Output the (X, Y) coordinate of the center of the cell containing the given text.  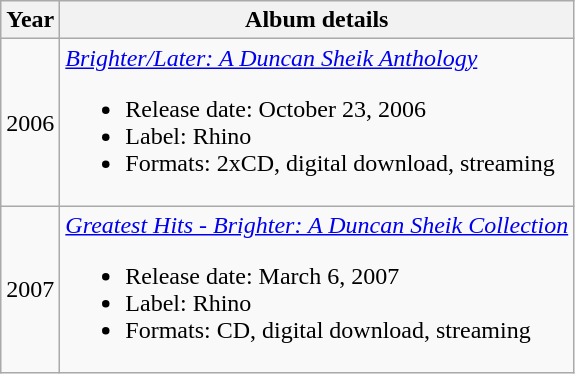
Brighter/Later: A Duncan Sheik AnthologyRelease date: October 23, 2006Label: RhinoFormats: 2xCD, digital download, streaming (317, 122)
2006 (30, 122)
Year (30, 20)
2007 (30, 290)
Album details (317, 20)
Greatest Hits - Brighter: A Duncan Sheik CollectionRelease date: March 6, 2007Label: RhinoFormats: CD, digital download, streaming (317, 290)
